Determine the (X, Y) coordinate at the center of the cell enclosing the given text.  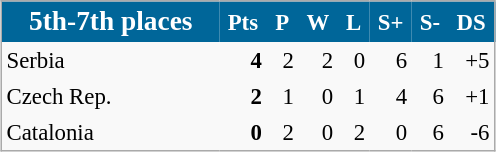
5th-7th places (110, 22)
W (318, 22)
Czech Rep. (110, 96)
S- (430, 22)
Catalonia (110, 132)
Pts (244, 22)
+5 (471, 60)
-6 (471, 132)
S+ (391, 22)
+1 (471, 96)
DS (471, 22)
P (282, 22)
Serbia (110, 60)
L (354, 22)
